Find where the given text appears and provide that cell's center as (X, Y) coordinate. 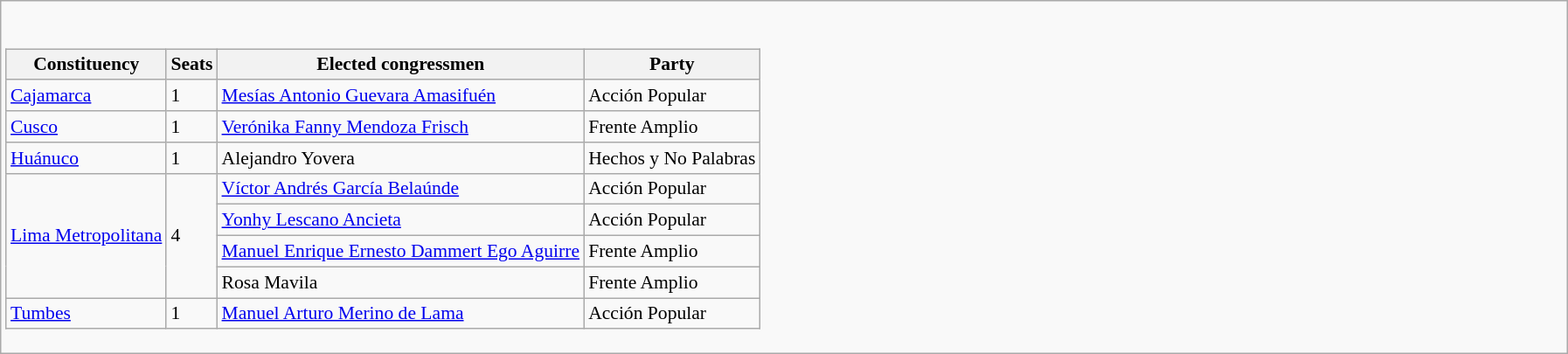
Cajamarca (86, 95)
Manuel Arturo Merino de Lama (401, 314)
Manuel Enrique Ernesto Dammert Ego Aguirre (401, 251)
Alejandro Yovera (401, 157)
Tumbes (86, 314)
Hechos y No Palabras (671, 157)
Huánuco (86, 157)
Cusco (86, 127)
Rosa Mavila (401, 282)
4 (191, 235)
Víctor Andrés García Belaúnde (401, 189)
Verónika Fanny Mendoza Frisch (401, 127)
Constituency (86, 65)
Seats (191, 65)
Party (671, 65)
Yonhy Lescano Ancieta (401, 220)
Mesías Antonio Guevara Amasifuén (401, 95)
Elected congressmen (401, 65)
Lima Metropolitana (86, 235)
